Provide the (X, Y) coordinate of the cell's center where the given text is located.  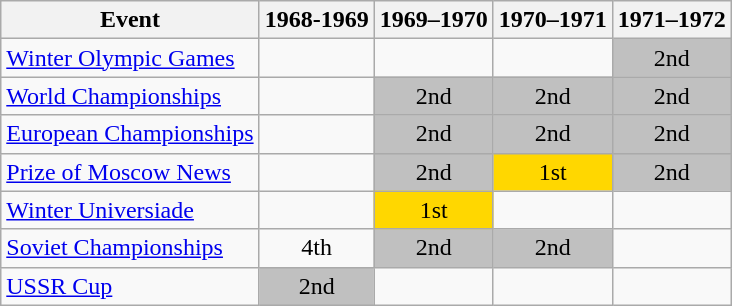
USSR Cup (130, 286)
European Championships (130, 134)
World Championships (130, 96)
1968-1969 (316, 20)
Winter Universiade (130, 210)
Prize of Moscow News (130, 172)
1971–1972 (672, 20)
Event (130, 20)
1970–1971 (552, 20)
Winter Olympic Games (130, 58)
Soviet Championships (130, 248)
1969–1970 (434, 20)
4th (316, 248)
